Provide the (x, y) coordinate of the cell's center where the given text is located.  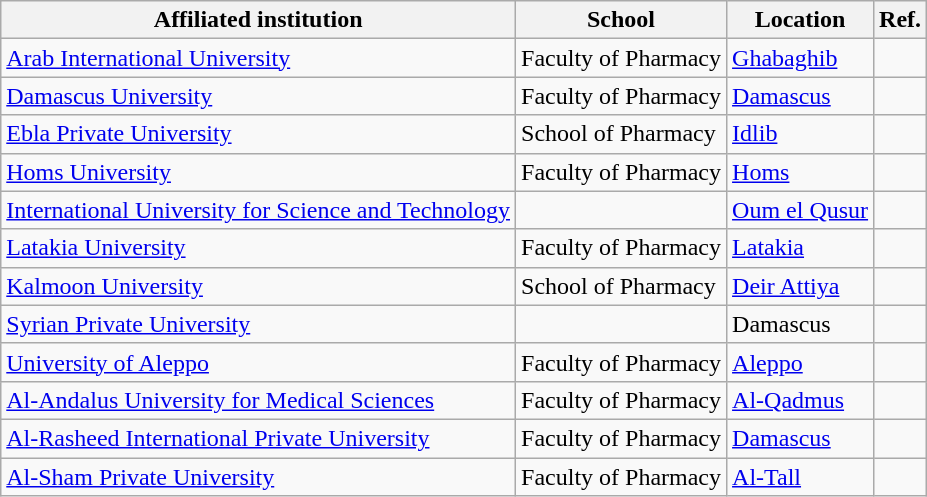
Al-Qadmus (800, 400)
Homs (800, 172)
Ghabaghib (800, 58)
Deir Attiya (800, 286)
Oum el Qusur (800, 210)
Ref. (900, 20)
Homs University (258, 172)
International University for Science and Technology (258, 210)
Arab International University (258, 58)
Location (800, 20)
Latakia University (258, 248)
University of Aleppo (258, 362)
Al-Rasheed International Private University (258, 438)
Kalmoon University (258, 286)
Ebla Private University (258, 134)
Al-Tall (800, 477)
Idlib (800, 134)
Damascus University (258, 96)
Aleppo (800, 362)
Al-Andalus University for Medical Sciences (258, 400)
School (622, 20)
Al-Sham Private University (258, 477)
Latakia (800, 248)
Syrian Private University (258, 324)
Affiliated institution (258, 20)
